From the cell containing the given text, extract its center point as (x, y) coordinate. 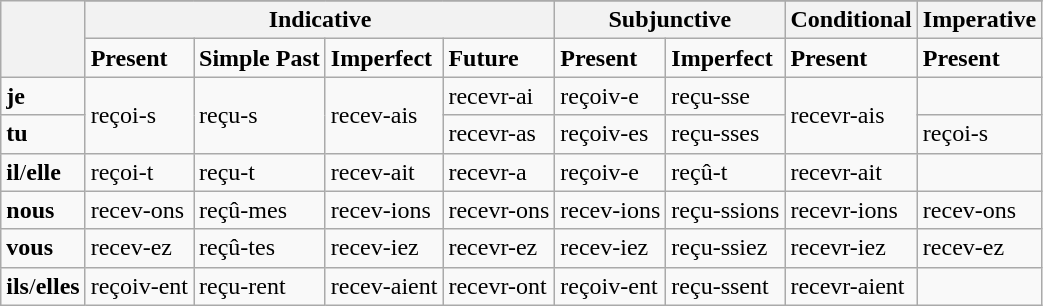
recev-aient (384, 286)
Indicative (320, 20)
recevr-iez (851, 248)
recevr-as (499, 134)
reçû-tes (260, 248)
recev-ait (384, 172)
je (43, 96)
reçoi-t (139, 172)
reçu-rent (260, 286)
reçu-t (260, 172)
recevr-ait (851, 172)
vous (43, 248)
recevr-ais (851, 115)
reçoiv-es (610, 134)
recev-ais (384, 115)
reçu-s (260, 115)
nous (43, 210)
reçû-t (726, 172)
il/elle (43, 172)
reçû-mes (260, 210)
reçu-ssions (726, 210)
Simple Past (260, 58)
Imperative (979, 20)
reçu-ssent (726, 286)
Subjunctive (670, 20)
recevr-a (499, 172)
ils/elles (43, 286)
Future (499, 58)
recevr-ions (851, 210)
recevr-ons (499, 210)
recevr-ez (499, 248)
reçu-sses (726, 134)
reçu-sse (726, 96)
tu (43, 134)
Conditional (851, 20)
recevr-ai (499, 96)
reçu-ssiez (726, 248)
recevr-aient (851, 286)
recevr-ont (499, 286)
